Provide the [x, y] coordinate of the cell's center where the given text is located.  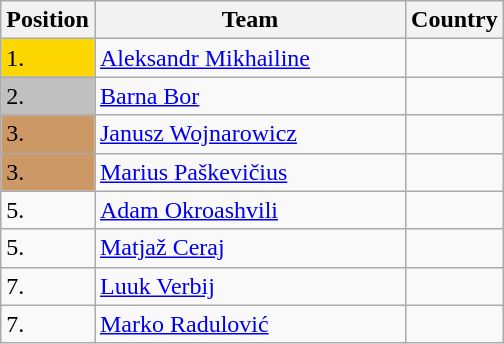
Position [48, 20]
Matjaž Ceraj [250, 248]
Adam Okroashvili [250, 210]
Luuk Verbij [250, 286]
1. [48, 58]
Marko Radulović [250, 324]
2. [48, 96]
Janusz Wojnarowicz [250, 134]
Barna Bor [250, 96]
Marius Paškevičius [250, 172]
Country [455, 20]
Aleksandr Mikhailine [250, 58]
Team [250, 20]
